Identify which cell holds the provided text, then report its (x, y) central coordinate. 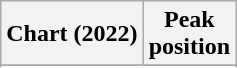
Peakposition (189, 34)
Chart (2022) (72, 34)
